Scan for the cell matching the given text and deliver its [X, Y] coordinate at center. 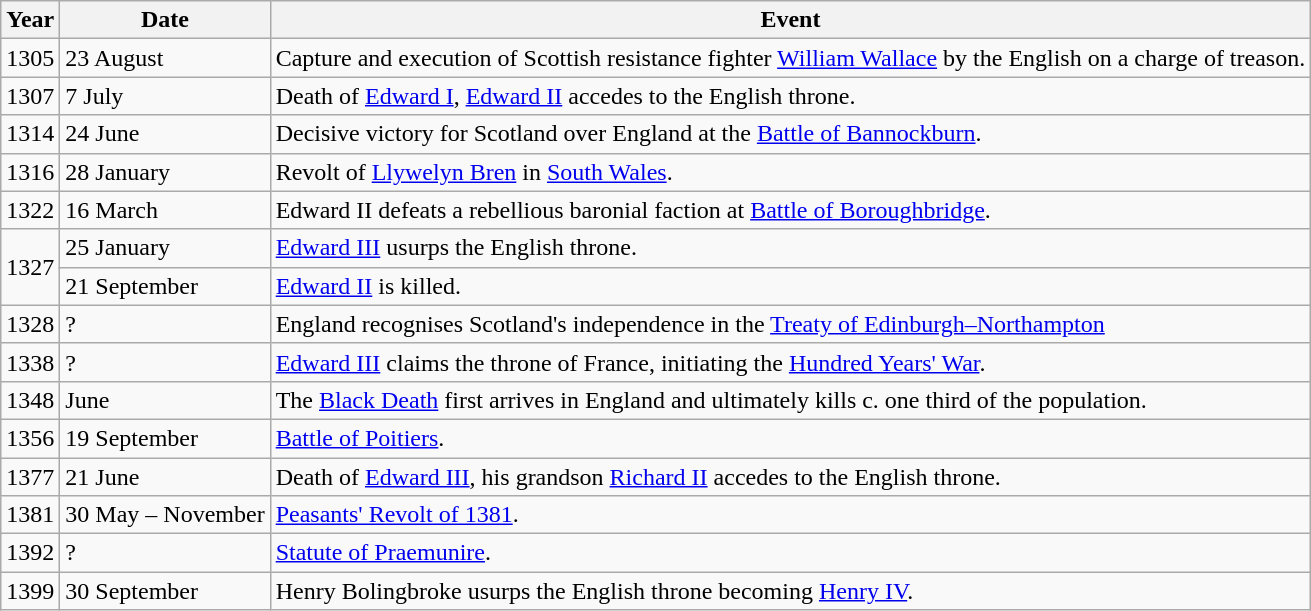
Decisive victory for Scotland over England at the Battle of Bannockburn. [790, 134]
16 March [165, 210]
1307 [30, 96]
30 May – November [165, 515]
June [165, 400]
Capture and execution of Scottish resistance fighter William Wallace by the English on a charge of treason. [790, 58]
25 January [165, 248]
Statute of Praemunire. [790, 553]
1328 [30, 324]
Date [165, 20]
Edward III usurps the English throne. [790, 248]
1348 [30, 400]
The Black Death first arrives in England and ultimately kills c. one third of the population. [790, 400]
Henry Bolingbroke usurps the English throne becoming Henry IV. [790, 591]
Death of Edward III, his grandson Richard II accedes to the English throne. [790, 477]
1392 [30, 553]
Edward II defeats a rebellious baronial faction at Battle of Boroughbridge. [790, 210]
Battle of Poitiers. [790, 438]
1316 [30, 172]
21 September [165, 286]
Edward II is killed. [790, 286]
Peasants' Revolt of 1381. [790, 515]
28 January [165, 172]
1322 [30, 210]
1356 [30, 438]
19 September [165, 438]
1377 [30, 477]
1305 [30, 58]
24 June [165, 134]
Event [790, 20]
1399 [30, 591]
1314 [30, 134]
7 July [165, 96]
1327 [30, 267]
1338 [30, 362]
Year [30, 20]
23 August [165, 58]
1381 [30, 515]
21 June [165, 477]
Death of Edward I, Edward II accedes to the English throne. [790, 96]
30 September [165, 591]
Edward III claims the throne of France, initiating the Hundred Years' War. [790, 362]
England recognises Scotland's independence in the Treaty of Edinburgh–Northampton [790, 324]
Revolt of Llywelyn Bren in South Wales. [790, 172]
